Pinpoint the cell where the given text exists, returning its (x, y) midpoint coordinate. 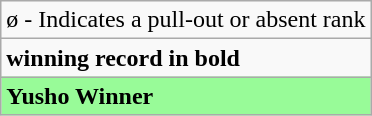
Yusho Winner (186, 96)
winning record in bold (186, 58)
ø - Indicates a pull-out or absent rank (186, 20)
